Determine the (X, Y) coordinate at the center of the cell enclosing the given text.  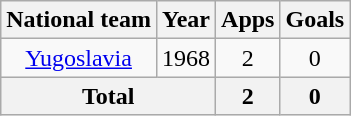
National team (79, 20)
1968 (186, 58)
Apps (248, 20)
Total (108, 96)
Year (186, 20)
Yugoslavia (79, 58)
Goals (315, 20)
